Search for the cell housing the specified text and yield its (X, Y) center coordinate. 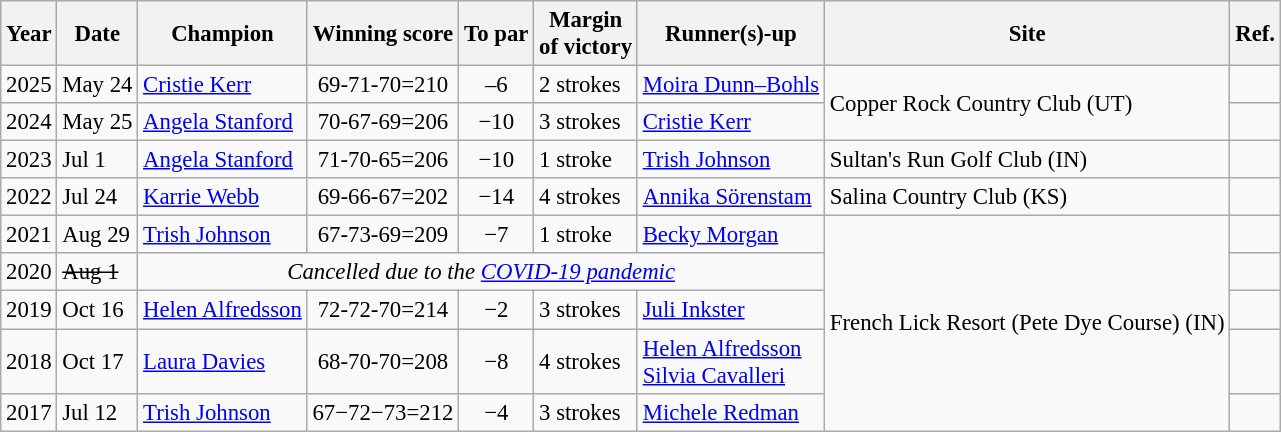
Winning score (383, 34)
Salina Country Club (KS) (1028, 197)
2023 (29, 160)
−4 (496, 412)
Jul 12 (98, 412)
72-72-70=214 (383, 310)
Date (98, 34)
May 25 (98, 122)
Aug 1 (98, 273)
Copper Rock Country Club (UT) (1028, 104)
−2 (496, 310)
Aug 29 (98, 235)
69-71-70=210 (383, 85)
−7 (496, 235)
2 strokes (586, 85)
Becky Morgan (730, 235)
2021 (29, 235)
Karrie Webb (222, 197)
68-70-70=208 (383, 362)
2019 (29, 310)
Champion (222, 34)
Laura Davies (222, 362)
Marginof victory (586, 34)
Site (1028, 34)
−14 (496, 197)
Sultan's Run Golf Club (IN) (1028, 160)
69-66-67=202 (383, 197)
2025 (29, 85)
French Lick Resort (Pete Dye Course) (IN) (1028, 324)
–6 (496, 85)
Annika Sörenstam (730, 197)
2020 (29, 273)
Oct 16 (98, 310)
2017 (29, 412)
Runner(s)-up (730, 34)
Oct 17 (98, 362)
May 24 (98, 85)
71-70-65=206 (383, 160)
2024 (29, 122)
Ref. (1255, 34)
70-67-69=206 (383, 122)
67−72−73=212 (383, 412)
67-73-69=209 (383, 235)
Michele Redman (730, 412)
Juli Inkster (730, 310)
−8 (496, 362)
Jul 1 (98, 160)
Helen Alfredsson (222, 310)
Year (29, 34)
Jul 24 (98, 197)
Moira Dunn–Bohls (730, 85)
To par (496, 34)
Helen Alfredsson Silvia Cavalleri (730, 362)
2018 (29, 362)
Cancelled due to the COVID-19 pandemic (482, 273)
2022 (29, 197)
